Extract the (X, Y) coordinate from the center of the cell holding the provided text.  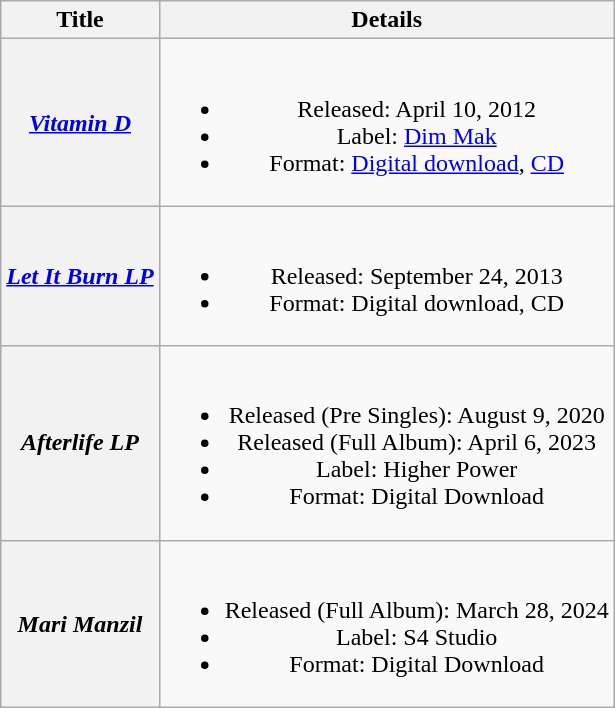
Released: April 10, 2012Label: Dim MakFormat: Digital download, CD (386, 122)
Released: September 24, 2013Format: Digital download, CD (386, 276)
Released (Full Album): March 28, 2024Label: S4 StudioFormat: Digital Download (386, 624)
Released (Pre Singles): August 9, 2020Released (Full Album): April 6, 2023Label: Higher PowerFormat: Digital Download (386, 443)
Details (386, 20)
Vitamin D (80, 122)
Let It Burn LP (80, 276)
Afterlife LP (80, 443)
Mari Manzil (80, 624)
Title (80, 20)
